Locate the cell with the specified text and output its (X, Y) center coordinate. 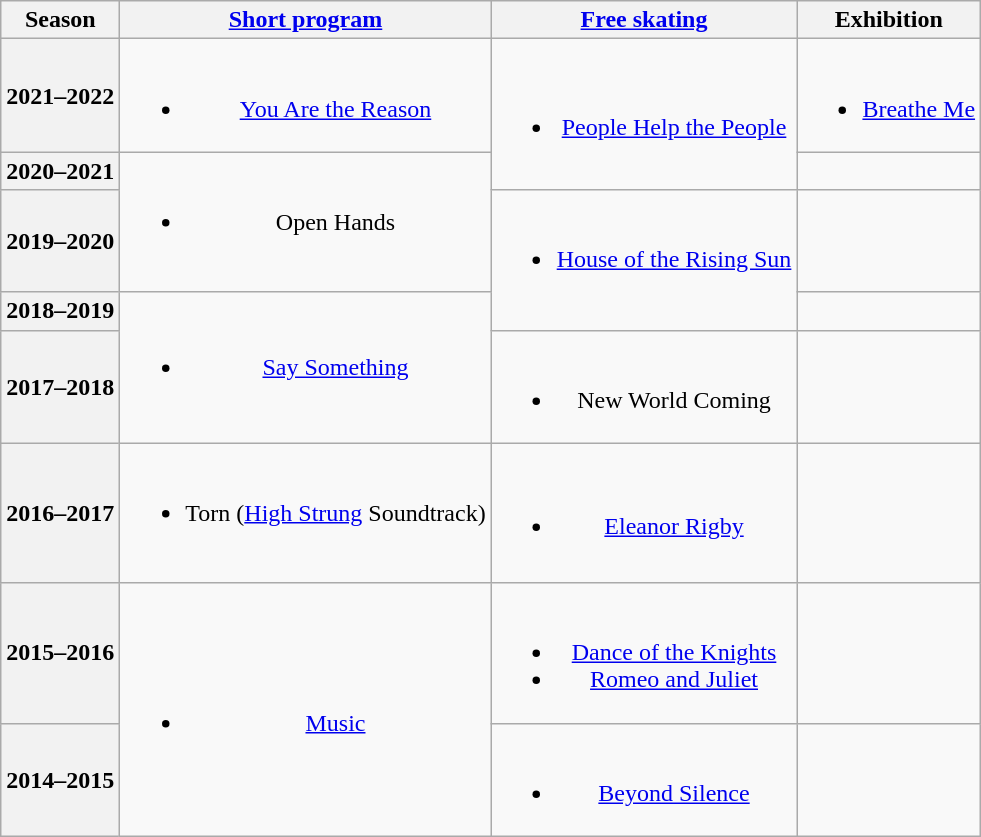
2016–2017 (60, 513)
Beyond Silence (644, 780)
2015–2016 (60, 653)
2017–2018 (60, 386)
Torn (High Strung Soundtrack) (306, 513)
Exhibition (889, 20)
2020–2021 (60, 171)
2014–2015 (60, 780)
House of the Rising Sun (644, 260)
Music (306, 710)
Short program (306, 20)
Dance of the Knights Romeo and Juliet (644, 653)
2021–2022 (60, 96)
Season (60, 20)
2019–2020 (60, 241)
Free skating (644, 20)
You Are the Reason (306, 96)
New World Coming (644, 386)
Open Hands (306, 222)
Eleanor Rigby (644, 513)
2018–2019 (60, 311)
Breathe Me (889, 96)
Say Something (306, 368)
People Help the People (644, 114)
